Provide the (X, Y) coordinate of the cell's center where the given text is located.  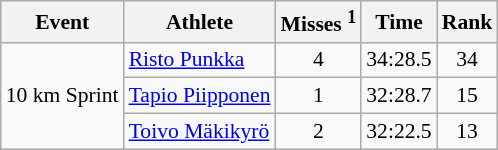
32:22.5 (398, 132)
Misses 1 (319, 22)
Tapio Piipponen (200, 96)
Risto Punkka (200, 60)
34 (468, 60)
Athlete (200, 22)
2 (319, 132)
10 km Sprint (62, 96)
15 (468, 96)
1 (319, 96)
Event (62, 22)
4 (319, 60)
Toivo Mäkikyrö (200, 132)
Rank (468, 22)
13 (468, 132)
Time (398, 22)
34:28.5 (398, 60)
32:28.7 (398, 96)
